Scan for the cell matching the given text and deliver its [X, Y] coordinate at center. 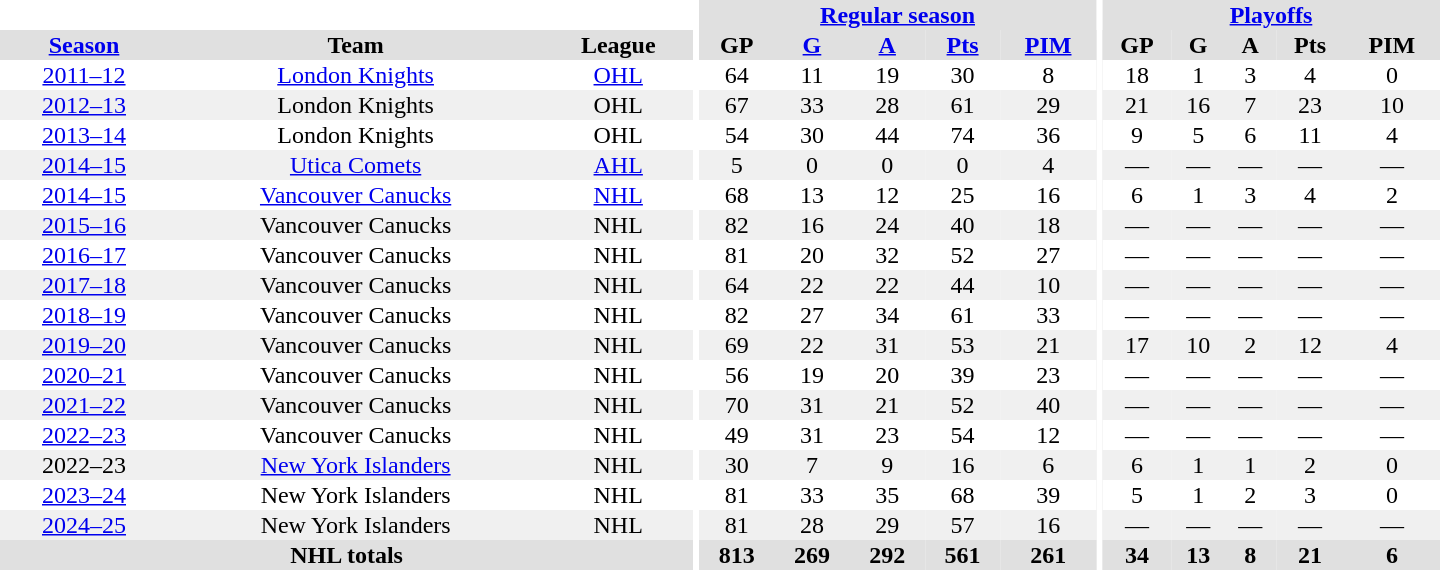
69 [736, 345]
NHL totals [346, 555]
2019–20 [84, 345]
2018–19 [84, 315]
32 [888, 255]
57 [962, 525]
2017–18 [84, 285]
2023–24 [84, 495]
2013–14 [84, 135]
36 [1048, 135]
AHL [618, 165]
2020–21 [84, 375]
Regular season [898, 15]
74 [962, 135]
Team [356, 45]
35 [888, 495]
561 [962, 555]
2011–12 [84, 75]
2016–17 [84, 255]
56 [736, 375]
813 [736, 555]
Utica Comets [356, 165]
Season [84, 45]
269 [812, 555]
2024–25 [84, 525]
League [618, 45]
2021–22 [84, 405]
67 [736, 105]
25 [962, 195]
49 [736, 435]
53 [962, 345]
292 [888, 555]
70 [736, 405]
24 [888, 225]
Playoffs [1271, 15]
2015–16 [84, 225]
261 [1048, 555]
2012–13 [84, 105]
17 [1137, 345]
